Pinpoint the cell where the given text exists, returning its [x, y] midpoint coordinate. 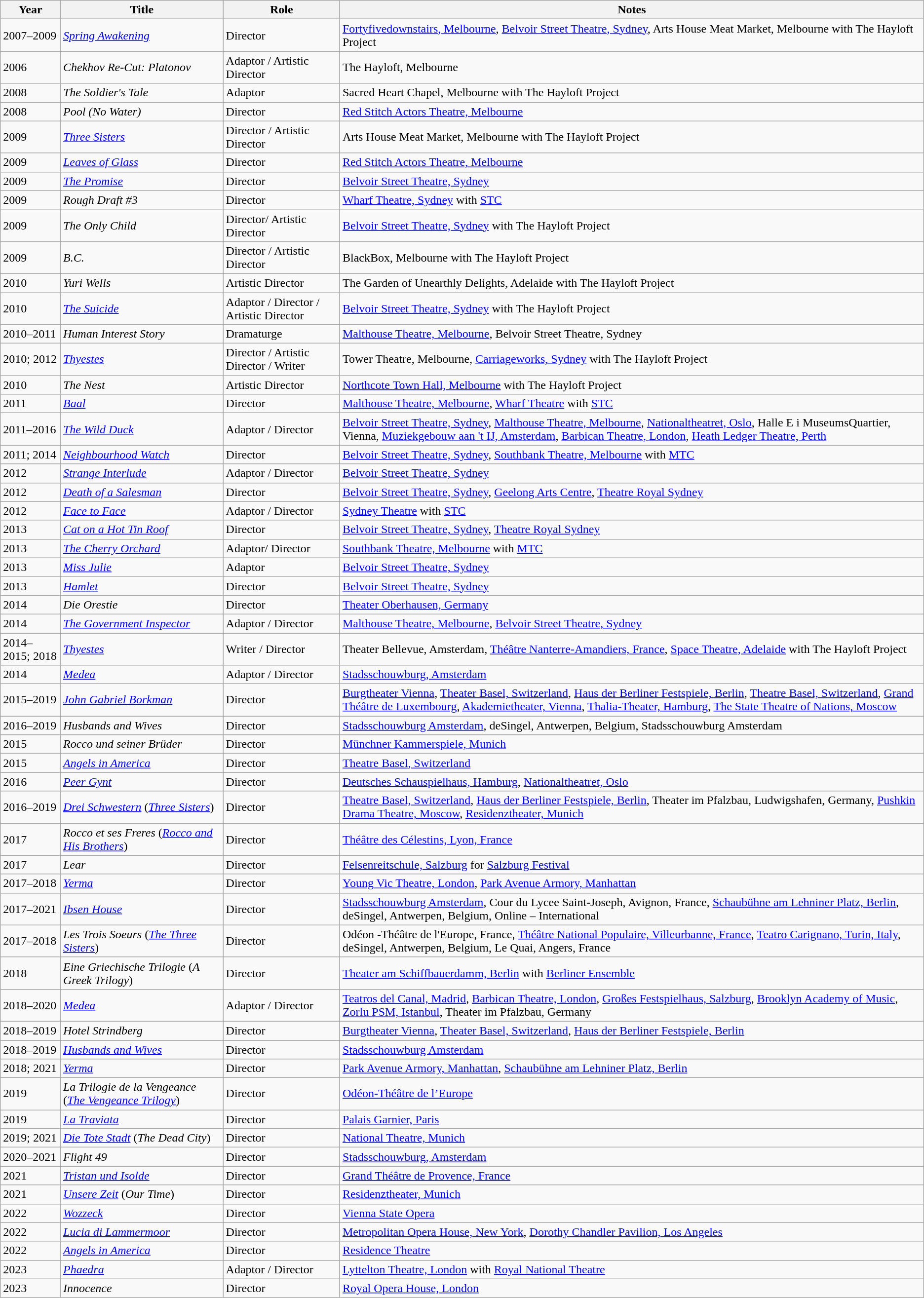
2018 [31, 973]
The Only Child [142, 225]
Dramaturge [281, 334]
Writer / Director [281, 649]
Face to Face [142, 511]
Odéon-Théâtre de l’Europe [632, 1094]
Hamlet [142, 586]
Theater am Schiffbauerdamm, Berlin with Berliner Ensemble [632, 973]
Theater Oberhausen, Germany [632, 605]
Phaedra [142, 1269]
Role [281, 10]
Wharf Theatre, Sydney with STC [632, 200]
2010; 2012 [31, 359]
Rocco und seiner Brüder [142, 744]
Director / Artistic Director / Writer [281, 359]
Royal Opera House, London [632, 1288]
2011; 2014 [31, 455]
Palais Garnier, Paris [632, 1119]
2018; 2021 [31, 1069]
Northcote Town Hall, Melbourne with The Hayloft Project [632, 385]
Belvoir Street Theatre, Sydney, Southbank Theatre, Melbourne with MTC [632, 455]
2014–2015; 2018 [31, 649]
Théâtre des Célestins, Lyon, France [632, 839]
The Garden of Unearthly Delights, Adelaide with The Hayloft Project [632, 283]
BlackBox, Melbourne with The Hayloft Project [632, 258]
Die Orestie [142, 605]
Adaptor / Director / Artistic Director [281, 308]
Lucia di Lammermoor [142, 1232]
The Wild Duck [142, 429]
2020–2021 [31, 1157]
Malthouse Theatre, Melbourne, Wharf Theatre with STC [632, 404]
Peer Gynt [142, 782]
2010–2011 [31, 334]
Year [31, 10]
Les Trois Soeurs (The Three Sisters) [142, 941]
The Soldier's Tale [142, 93]
Deutsches Schauspielhaus, Hamburg, Nationaltheatret, Oslo [632, 782]
Residenztheater, Munich [632, 1194]
Eine Griechische Trilogie (A Greek Trilogy) [142, 973]
Title [142, 10]
Miss Julie [142, 567]
Neighbourhood Watch [142, 455]
2006 [31, 67]
Strange Interlude [142, 473]
2019; 2021 [31, 1138]
2007–2009 [31, 36]
Human Interest Story [142, 334]
Death of a Salesman [142, 492]
Spring Awakening [142, 36]
The Nest [142, 385]
Ibsen House [142, 909]
Metropolitan Opera House, New York, Dorothy Chandler Pavilion, Los Angeles [632, 1232]
2011–2016 [31, 429]
La Traviata [142, 1119]
John Gabriel Borkman [142, 700]
2015–2019 [31, 700]
Fortyfivedownstairs, Melbourne, Belvoir Street Theatre, Sydney, Arts House Meat Market, Melbourne with The Hayloft Project [632, 36]
The Suicide [142, 308]
The Government Inspector [142, 623]
National Theatre, Munich [632, 1138]
Cat on a Hot Tin Roof [142, 530]
Rocco et ses Freres (Rocco and His Brothers) [142, 839]
2018–2020 [31, 1005]
Chekhov Re-Cut: Platonov [142, 67]
Southbank Theatre, Melbourne with MTC [632, 548]
2017–2021 [31, 909]
Adaptor/ Director [281, 548]
Rough Draft #3 [142, 200]
Pool (No Water) [142, 112]
Innocence [142, 1288]
Unsere Zeit (Our Time) [142, 1194]
Theatre Basel, Switzerland [632, 763]
Tower Theatre, Melbourne, Carriageworks, Sydney with The Hayloft Project [632, 359]
Stadsschouwburg Amsterdam, deSingel, Antwerpen, Belgium, Stadsschouwburg Amsterdam [632, 725]
Tristan und Isolde [142, 1176]
Three Sisters [142, 137]
Notes [632, 10]
Baal [142, 404]
Sacred Heart Chapel, Melbourne with The Hayloft Project [632, 93]
B.C. [142, 258]
Wozzeck [142, 1213]
Leaves of Glass [142, 162]
Residence Theatre [632, 1251]
Belvoir Street Theatre, Sydney, Theatre Royal Sydney [632, 530]
Felsenreitschule, Salzburg for Salzburg Festival [632, 865]
Sydney Theatre with STC [632, 511]
Lyttelton Theatre, London with Royal National Theatre [632, 1269]
Grand Théâtre de Provence, France [632, 1176]
The Promise [142, 181]
The Hayloft, Melbourne [632, 67]
Burgtheater Vienna, Theater Basel, Switzerland, Haus der Berliner Festspiele, Berlin [632, 1031]
Drei Schwestern (Three Sisters) [142, 807]
Director/ Artistic Director [281, 225]
Young Vic Theatre, London, Park Avenue Armory, Manhattan [632, 883]
Belvoir Street Theatre, Sydney, Geelong Arts Centre, Theatre Royal Sydney [632, 492]
Theater Bellevue, Amsterdam, Théâtre Nanterre-Amandiers, France, Space Theatre, Adelaide with The Hayloft Project [632, 649]
La Trilogie de la Vengeance (The Vengeance Trilogy) [142, 1094]
Münchner Kammerspiele, Munich [632, 744]
The Cherry Orchard [142, 548]
Vienna State Opera [632, 1213]
Yuri Wells [142, 283]
Lear [142, 865]
Hotel Strindberg [142, 1031]
Stadsschouwburg Amsterdam [632, 1050]
Flight 49 [142, 1157]
2016 [31, 782]
Park Avenue Armory, Manhattan, Schaubühne am Lehniner Platz, Berlin [632, 1069]
Adaptor / Artistic Director [281, 67]
Arts House Meat Market, Melbourne with The Hayloft Project [632, 137]
2011 [31, 404]
Die Tote Stadt (The Dead City) [142, 1138]
